Determine the (X, Y) coordinate at the center of the cell enclosing the given text.  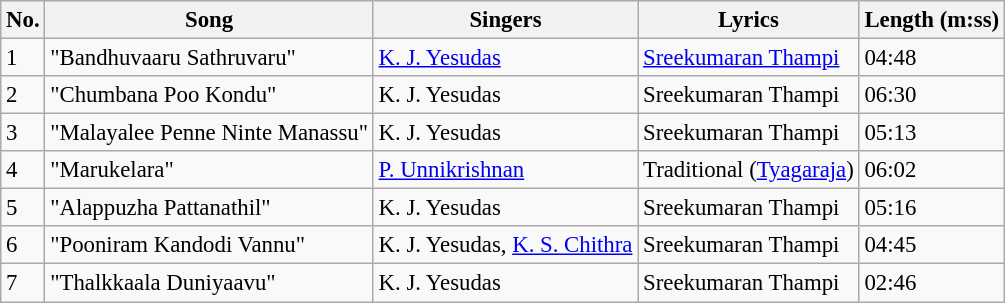
05:13 (932, 133)
Traditional (Tyagaraja) (748, 170)
Length (m:ss) (932, 20)
5 (23, 208)
3 (23, 133)
"Alappuzha Pattanathil" (209, 208)
05:16 (932, 208)
04:45 (932, 245)
02:46 (932, 283)
Song (209, 20)
"Marukelara" (209, 170)
1 (23, 58)
06:02 (932, 170)
Lyrics (748, 20)
P. Unnikrishnan (505, 170)
K. J. Yesudas, K. S. Chithra (505, 245)
"Thalkkaala Duniyaavu" (209, 283)
6 (23, 245)
2 (23, 95)
"Chumbana Poo Kondu" (209, 95)
"Bandhuvaaru Sathruvaru" (209, 58)
06:30 (932, 95)
Singers (505, 20)
"Pooniram Kandodi Vannu" (209, 245)
4 (23, 170)
"Malayalee Penne Ninte Manassu" (209, 133)
7 (23, 283)
No. (23, 20)
04:48 (932, 58)
